Scan for the cell matching the given text and deliver its [X, Y] coordinate at center. 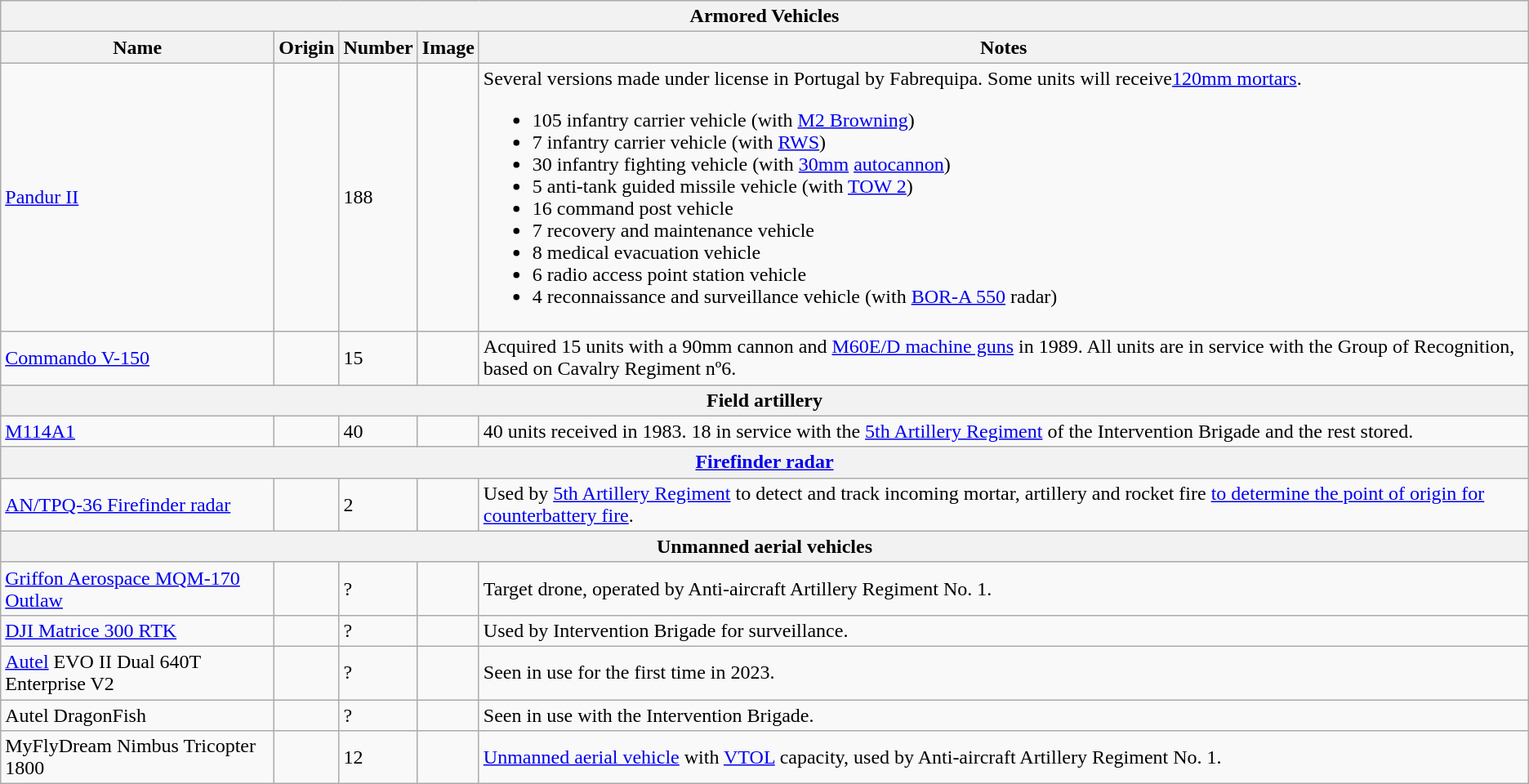
Seen in use for the first time in 2023. [1003, 673]
40 units received in 1983. 18 in service with the 5th Artillery Regiment of the Intervention Brigade and the rest stored. [1003, 431]
Firefinder radar [764, 462]
Number [378, 47]
Autel EVO II Dual 640T Enterprise V2 [137, 673]
15 [378, 358]
Origin [307, 47]
AN/TPQ-36 Firefinder radar [137, 505]
DJI Matrice 300 RTK [137, 630]
188 [378, 198]
M114A1 [137, 431]
Name [137, 47]
12 [378, 758]
2 [378, 505]
Used by Intervention Brigade for surveillance. [1003, 630]
Griffon Aerospace MQM-170 Outlaw [137, 588]
MyFlyDream Nimbus Tricopter 1800 [137, 758]
Unmanned aerial vehicles [764, 546]
Image [448, 47]
Seen in use with the Intervention Brigade. [1003, 715]
Pandur II [137, 198]
Field artillery [764, 400]
Commando V-150 [137, 358]
Notes [1003, 47]
Autel DragonFish [137, 715]
Unmanned aerial vehicle with VTOL capacity, used by Anti-aircraft Artillery Regiment No. 1. [1003, 758]
40 [378, 431]
Target drone, operated by Anti-aircraft Artillery Regiment No. 1. [1003, 588]
Armored Vehicles [764, 16]
